Scan for the cell matching the given text and deliver its [x, y] coordinate at center. 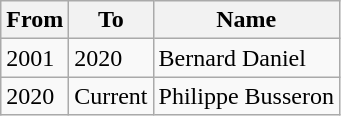
Philippe Busseron [246, 96]
Current [111, 96]
2001 [35, 58]
From [35, 20]
Bernard Daniel [246, 58]
To [111, 20]
Name [246, 20]
